Detect which cell encompasses the target text, then output its [X, Y] center coordinate. 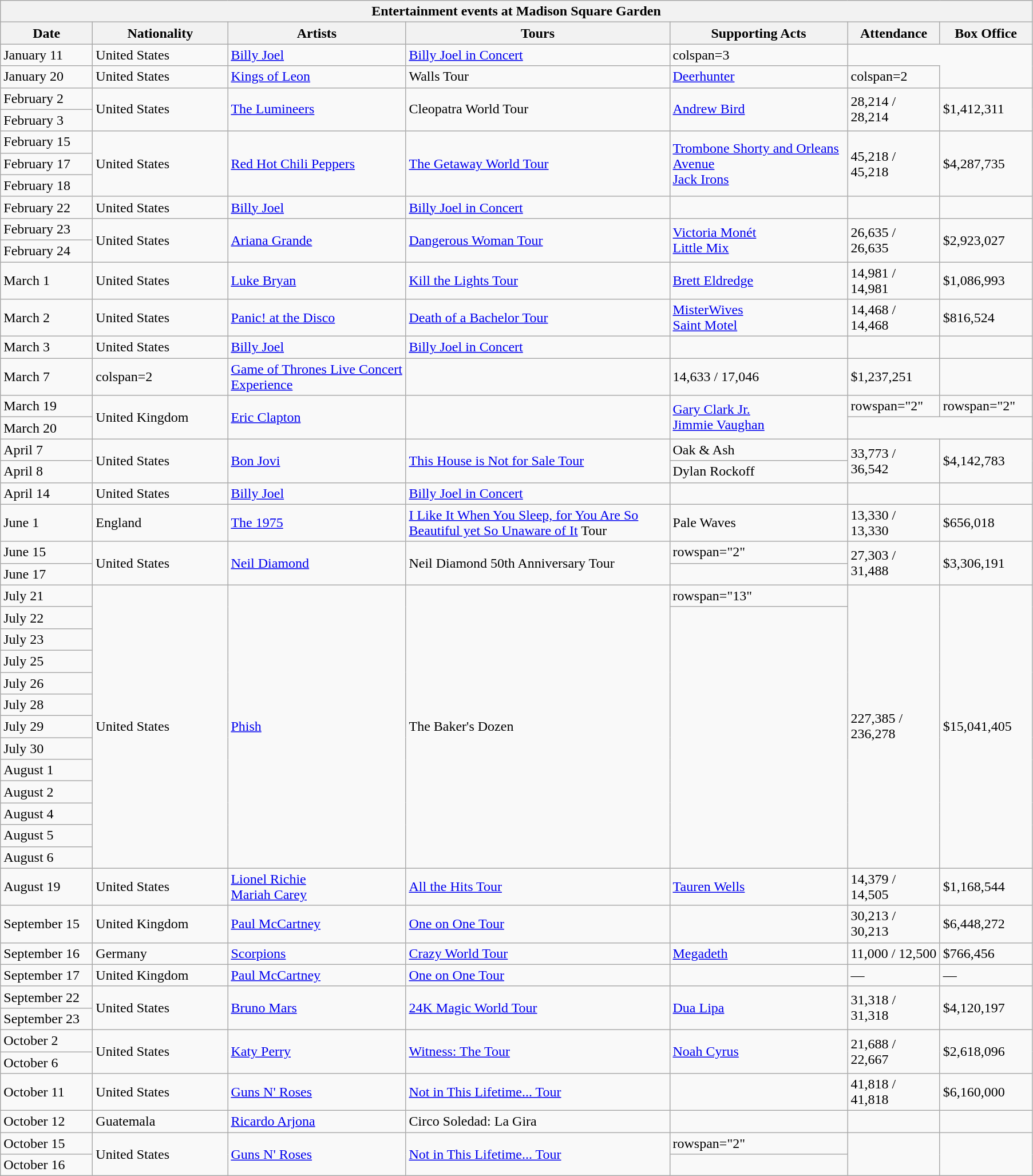
45,218 / 45,218 [894, 164]
The Getaway World Tour [538, 164]
September 16 [47, 953]
$1,086,993 [985, 280]
August 5 [47, 836]
Germany [160, 953]
13,330 / 13,330 [894, 523]
April 14 [47, 493]
31,318 / 31,318 [894, 1008]
28,214 / 28,214 [894, 109]
October 12 [47, 1122]
14,379 / 14,505 [894, 887]
Victoria MonétLittle Mix [759, 240]
Artists [317, 33]
This House is Not for Sale Tour [538, 461]
England [160, 523]
February 17 [47, 164]
Cleopatra World Tour [538, 109]
Panic! at the Disco [317, 318]
$2,618,096 [985, 1051]
$6,160,000 [985, 1092]
February 23 [47, 229]
February 3 [47, 120]
Guatemala [160, 1122]
August 19 [47, 887]
Date [47, 33]
Neil Diamond [317, 563]
February 22 [47, 207]
March 7 [47, 377]
Katy Perry [317, 1051]
Nationality [160, 33]
October 16 [47, 1165]
14,633 / 17,046 [759, 377]
Lionel RichieMariah Carey [317, 887]
Witness: The Tour [538, 1051]
March 20 [47, 428]
41,818 / 41,818 [894, 1092]
The Lumineers [317, 109]
July 21 [47, 596]
September 17 [47, 975]
Kings of Leon [317, 77]
August 1 [47, 770]
July 22 [47, 617]
Tours [538, 33]
September 23 [47, 1019]
October 6 [47, 1063]
Red Hot Chili Peppers [317, 164]
September 22 [47, 997]
Oak & Ash [759, 450]
33,773 / 36,542 [894, 461]
July 26 [47, 683]
March 3 [47, 347]
The 1975 [317, 523]
The Baker's Dozen [538, 727]
14,468 / 14,468 [894, 318]
September 15 [47, 924]
24K Magic World Tour [538, 1008]
Attendance [894, 33]
February 15 [47, 142]
Box Office [985, 33]
rowspan="13" [759, 596]
Luke Bryan [317, 280]
colspan=3 [759, 55]
January 11 [47, 55]
$4,287,735 [985, 164]
$3,306,191 [985, 563]
30,213 / 30,213 [894, 924]
April 7 [47, 450]
July 29 [47, 727]
Dua Lipa [759, 1008]
Circo Soledad: La Gira [538, 1122]
Kill the Lights Tour [538, 280]
$656,018 [985, 523]
June 17 [47, 574]
Walls Tour [538, 77]
Ricardo Arjona [317, 1122]
$766,456 [985, 953]
Pale Waves [759, 523]
$816,524 [985, 318]
March 19 [47, 406]
Dangerous Woman Tour [538, 240]
Bruno Mars [317, 1008]
Neil Diamond 50th Anniversary Tour [538, 563]
26,635 / 26,635 [894, 240]
January 20 [47, 77]
August 4 [47, 814]
August 2 [47, 792]
21,688 / 22,667 [894, 1051]
Dylan Rockoff [759, 472]
$1,412,311 [985, 109]
Noah Cyrus [759, 1051]
Gary Clark Jr.Jimmie Vaughan [759, 417]
$1,237,251 [894, 377]
July 25 [47, 661]
February 2 [47, 98]
All the Hits Tour [538, 887]
14,981 / 14,981 [894, 280]
Crazy World Tour [538, 953]
Megadeth [759, 953]
Eric Clapton [317, 417]
$6,448,272 [985, 924]
March 2 [47, 318]
Phish [317, 727]
$2,923,027 [985, 240]
Death of a Bachelor Tour [538, 318]
11,000 / 12,500 [894, 953]
$1,168,544 [985, 887]
Supporting Acts [759, 33]
$15,041,405 [985, 727]
Brett Eldredge [759, 280]
Trombone Shorty and Orleans AvenueJack Irons [759, 164]
Scorpions [317, 953]
July 30 [47, 749]
27,303 / 31,488 [894, 563]
Tauren Wells [759, 887]
227,385 / 236,278 [894, 727]
Andrew Bird [759, 109]
I Like It When You Sleep, for You Are So Beautiful yet So Unaware of It Tour [538, 523]
July 28 [47, 705]
$4,142,783 [985, 461]
Entertainment events at Madison Square Garden [516, 11]
Ariana Grande [317, 240]
April 8 [47, 472]
February 18 [47, 185]
August 6 [47, 857]
February 24 [47, 251]
June 1 [47, 523]
$4,120,197 [985, 1008]
MisterWivesSaint Motel [759, 318]
October 11 [47, 1092]
March 1 [47, 280]
Deerhunter [759, 77]
July 23 [47, 639]
Game of Thrones Live Concert Experience [317, 377]
October 2 [47, 1040]
June 15 [47, 552]
October 15 [47, 1143]
Bon Jovi [317, 461]
